Provide the [X, Y] coordinate of the cell's center where the given text is located.  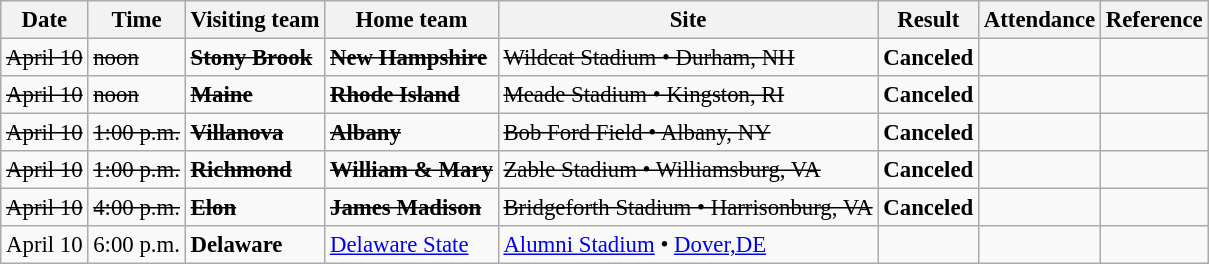
William & Mary [412, 170]
New Hampshire [412, 58]
Reference [1154, 20]
6:00 p.m. [136, 245]
Delaware State [412, 245]
Elon [254, 208]
Delaware [254, 245]
Villanova [254, 133]
Alumni Stadium • Dover,DE [688, 245]
Albany [412, 133]
Home team [412, 20]
Maine [254, 95]
Date [44, 20]
Bridgeforth Stadium • Harrisonburg, VA [688, 208]
Richmond [254, 170]
Rhode Island [412, 95]
Attendance [1039, 20]
Stony Brook [254, 58]
Bob Ford Field • Albany, NY [688, 133]
Site [688, 20]
Visiting team [254, 20]
4:00 p.m. [136, 208]
Wildcat Stadium • Durham, NH [688, 58]
Meade Stadium • Kingston, RI [688, 95]
Result [928, 20]
Zable Stadium • Williamsburg, VA [688, 170]
James Madison [412, 208]
Time [136, 20]
